For the text-containing cell, return its midpoint in (x, y) coordinate format. 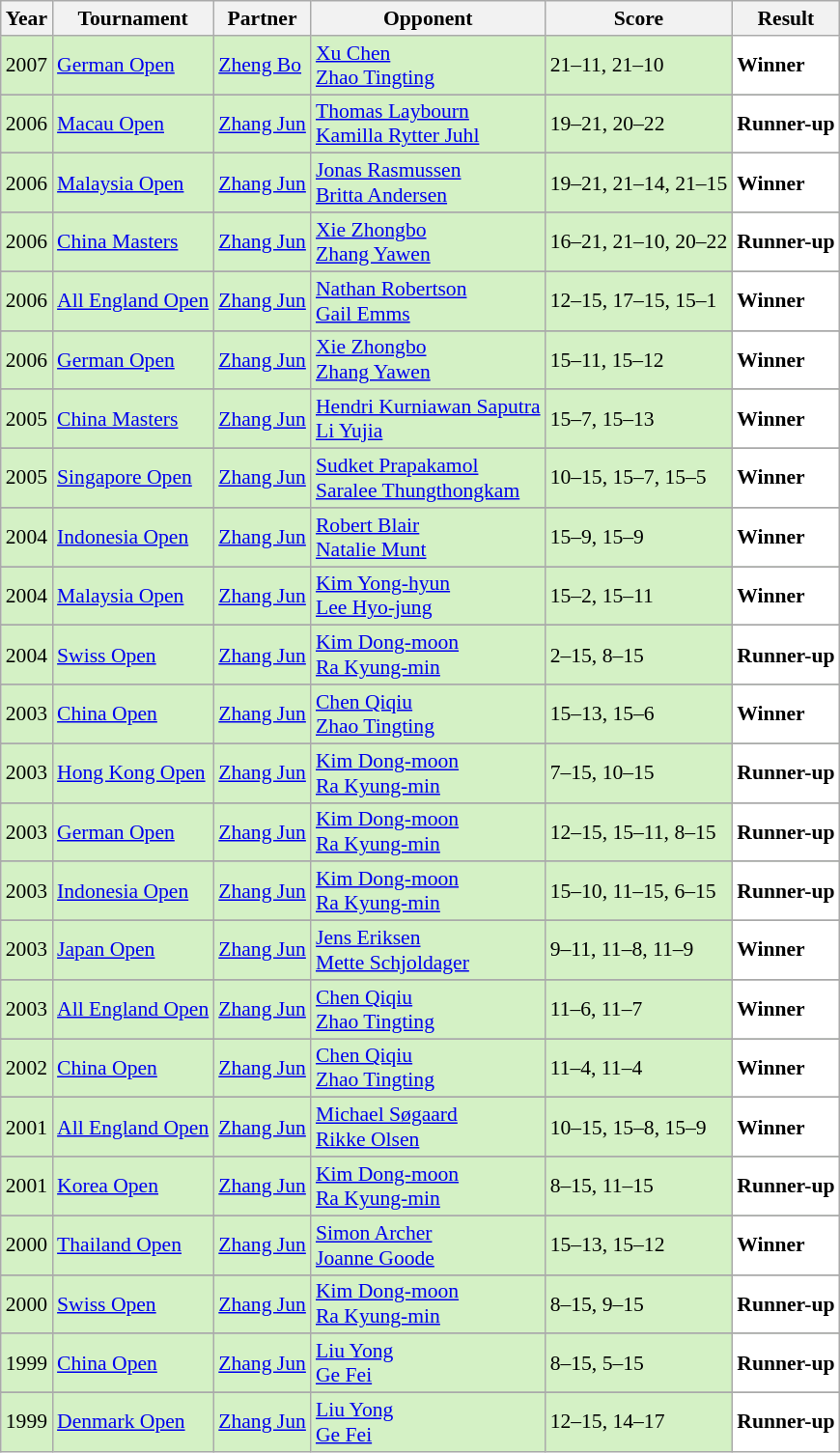
Zheng Bo (263, 66)
15–2, 15–11 (639, 597)
Denmark Open (133, 1423)
12–15, 15–11, 8–15 (639, 832)
Kim Yong-hyun Lee Hyo-jung (429, 597)
8–15, 5–15 (639, 1363)
Jens Eriksen Mette Schjoldager (429, 950)
15–9, 15–9 (639, 537)
15–11, 15–12 (639, 359)
Michael Søgaard Rikke Olsen (429, 1128)
Xu Chen Zhao Tingting (429, 66)
Sudket Prapakamol Saralee Thungthongkam (429, 479)
15–10, 11–15, 6–15 (639, 892)
Simon Archer Joanne Goode (429, 1245)
21–11, 21–10 (639, 66)
Score (639, 18)
15–13, 15–6 (639, 714)
Hendri Kurniawan Saputra Li Yujia (429, 419)
Year (27, 18)
Japan Open (133, 950)
8–15, 9–15 (639, 1303)
Hong Kong Open (133, 772)
8–15, 11–15 (639, 1186)
2007 (27, 66)
19–21, 20–22 (639, 124)
Tournament (133, 18)
15–7, 15–13 (639, 419)
Jonas Rasmussen Britta Andersen (429, 183)
Nathan Robertson Gail Emms (429, 301)
10–15, 15–8, 15–9 (639, 1128)
9–11, 11–8, 11–9 (639, 950)
Robert Blair Natalie Munt (429, 537)
10–15, 15–7, 15–5 (639, 479)
19–21, 21–14, 21–15 (639, 183)
12–15, 17–15, 15–1 (639, 301)
Partner (263, 18)
Result (786, 18)
Thomas Laybourn Kamilla Rytter Juhl (429, 124)
2–15, 8–15 (639, 655)
Macau Open (133, 124)
16–21, 21–10, 20–22 (639, 241)
Singapore Open (133, 479)
Korea Open (133, 1186)
11–4, 11–4 (639, 1068)
2002 (27, 1068)
Thailand Open (133, 1245)
12–15, 14–17 (639, 1423)
11–6, 11–7 (639, 1010)
Opponent (429, 18)
7–15, 10–15 (639, 772)
15–13, 15–12 (639, 1245)
